Detect which cell encompasses the target text, then output its [X, Y] center coordinate. 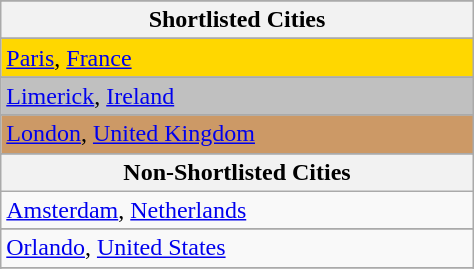
London, United Kingdom [237, 134]
Paris, France [237, 58]
Orlando, United States [237, 248]
Amsterdam, Netherlands [237, 210]
Non-Shortlisted Cities [237, 172]
Limerick, Ireland [237, 96]
Shortlisted Cities [237, 20]
